From the cell containing the given text, extract its center point as (X, Y) coordinate. 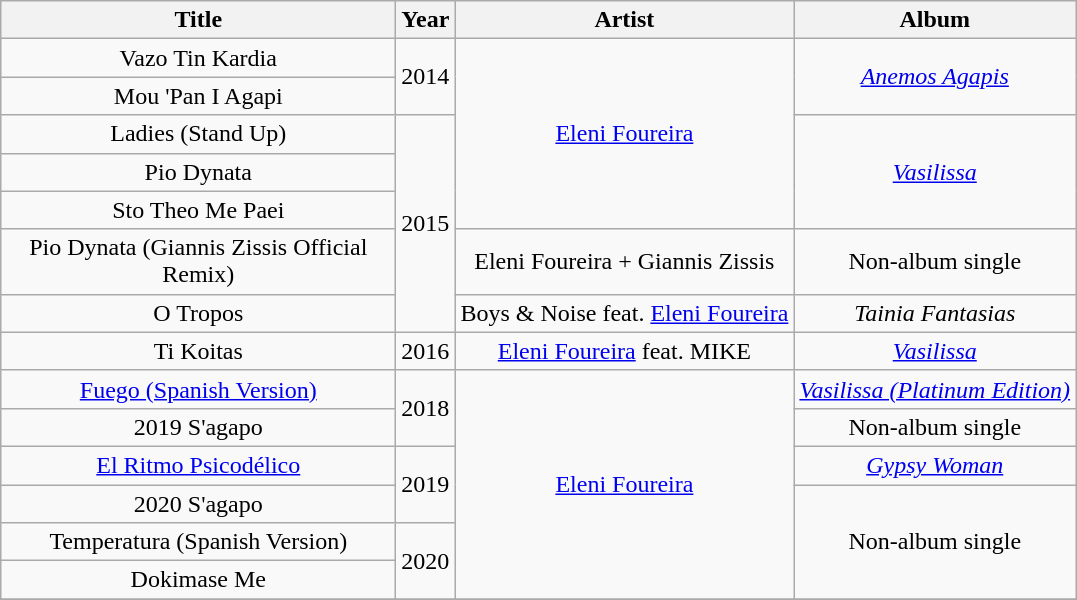
Sto Theo Me Paei (198, 210)
Vazo Tin Kardia (198, 58)
Temperatura (Spanish Version) (198, 542)
2019 (426, 484)
2016 (426, 351)
Album (935, 20)
Gypsy Woman (935, 465)
Vasilissa (Platinum Edition) (935, 389)
Pio Dynata (Giannis Zissis Official Remix) (198, 262)
2018 (426, 408)
Tainia Fantasias (935, 313)
El Ritmo Psicodélico (198, 465)
Ladies (Stand Up) (198, 134)
Anemos Agapis (935, 77)
Ti Koitas (198, 351)
Eleni Foureira feat. MIKE (624, 351)
Title (198, 20)
2015 (426, 224)
2019 S'agapo (198, 427)
Boys & Noise feat. Eleni Foureira (624, 313)
Mou 'Pan I Agapi (198, 96)
Year (426, 20)
2020 S'agapo (198, 503)
Fuego (Spanish Version) (198, 389)
2020 (426, 561)
Eleni Foureira + Giannis Zissis (624, 262)
Dokimase Me (198, 580)
O Tropos (198, 313)
2014 (426, 77)
Artist (624, 20)
Pio Dynata (198, 172)
